Identify which cell holds the provided text, then report its (X, Y) central coordinate. 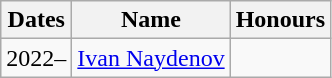
Honours (280, 20)
2022– (36, 58)
Name (151, 20)
Dates (36, 20)
Ivan Naydenov (151, 58)
